Find where the given text appears and provide that cell's center as [X, Y] coordinate. 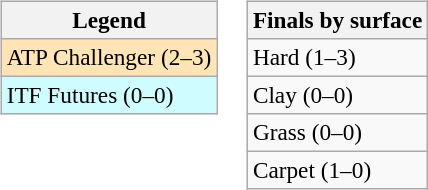
Hard (1–3) [337, 57]
ITF Futures (0–0) [108, 95]
ATP Challenger (2–3) [108, 57]
Legend [108, 20]
Grass (0–0) [337, 133]
Clay (0–0) [337, 95]
Carpet (1–0) [337, 171]
Finals by surface [337, 20]
